Identify which cell holds the provided text, then report its [X, Y] central coordinate. 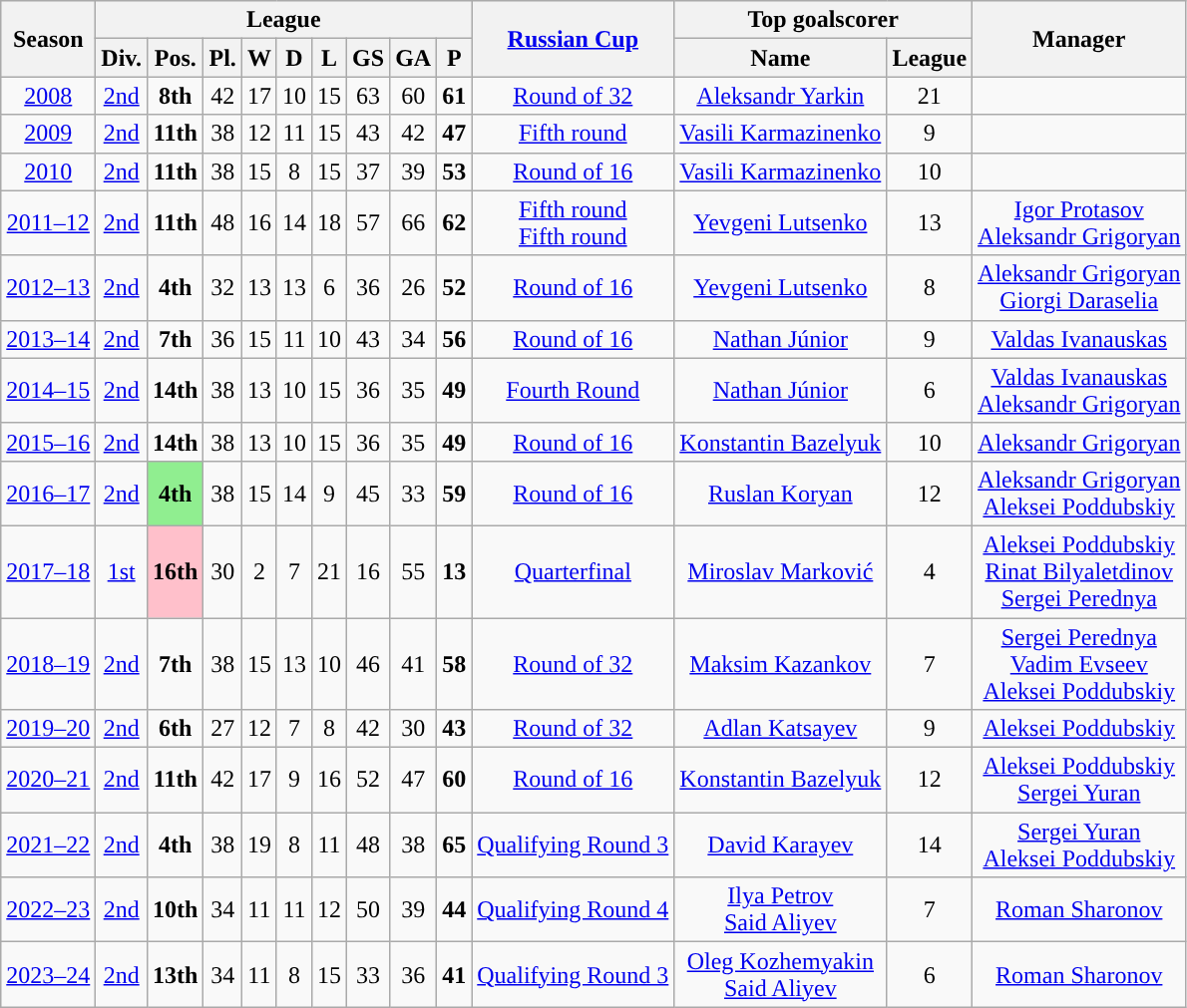
2013–14 [48, 339]
Fifth round [573, 134]
Aleksandr Grigoryan Giorgi Daraselia [1079, 287]
Oleg Kozhemyakin Said Aliyev [780, 975]
56 [455, 339]
4 [930, 571]
65 [455, 845]
2021–22 [48, 845]
45 [369, 493]
62 [455, 223]
2008 [48, 96]
2018–19 [48, 664]
2 [259, 571]
10th [176, 909]
Aleksei Poddubskiy Sergei Yuran [1079, 780]
Adlan Katsayev [780, 729]
Sergei Yuran Aleksei Poddubskiy [1079, 845]
61 [455, 96]
2015–16 [48, 442]
46 [369, 664]
26 [413, 287]
19 [259, 845]
Pos. [176, 58]
13th [176, 975]
Quarterfinal [573, 571]
57 [369, 223]
2020–21 [48, 780]
2009 [48, 134]
55 [413, 571]
Fourth Round [573, 391]
Ilya Petrov Said Aliyev [780, 909]
2019–20 [48, 729]
Aleksei Poddubskiy Rinat Bilyaletdinov Sergei Perednya [1079, 571]
32 [222, 287]
50 [369, 909]
2012–13 [48, 287]
Aleksandr Yarkin [780, 96]
GS [369, 58]
2014–15 [48, 391]
D [293, 58]
Igor Protasov Aleksandr Grigoryan [1079, 223]
66 [413, 223]
53 [455, 171]
44 [455, 909]
2023–24 [48, 975]
27 [222, 729]
David Karayev [780, 845]
Div. [122, 58]
Qualifying Round 4 [573, 909]
Valdas Ivanauskas Aleksandr Grigoryan [1079, 391]
Manager [1079, 39]
Pl. [222, 58]
Maksim Kazankov [780, 664]
Sergei Perednya Vadim Evseev Aleksei Poddubskiy [1079, 664]
6th [176, 729]
8th [176, 96]
Miroslav Marković [780, 571]
Name [780, 58]
37 [369, 171]
2017–18 [48, 571]
W [259, 58]
Season [48, 39]
1st [122, 571]
Top goalscorer [824, 20]
2011–12 [48, 223]
2016–17 [48, 493]
Russian Cup [573, 39]
Valdas Ivanauskas [1079, 339]
2022–23 [48, 909]
18 [329, 223]
L [329, 58]
2010 [48, 171]
Fifth round Fifth round [573, 223]
Aleksandr Grigoryan Aleksei Poddubskiy [1079, 493]
58 [455, 664]
GA [413, 58]
63 [369, 96]
16th [176, 571]
Aleksei Poddubskiy [1079, 729]
Aleksandr Grigoryan [1079, 442]
59 [455, 493]
Ruslan Koryan [780, 493]
P [455, 58]
